Pinpoint the cell where the given text exists, returning its [X, Y] midpoint coordinate. 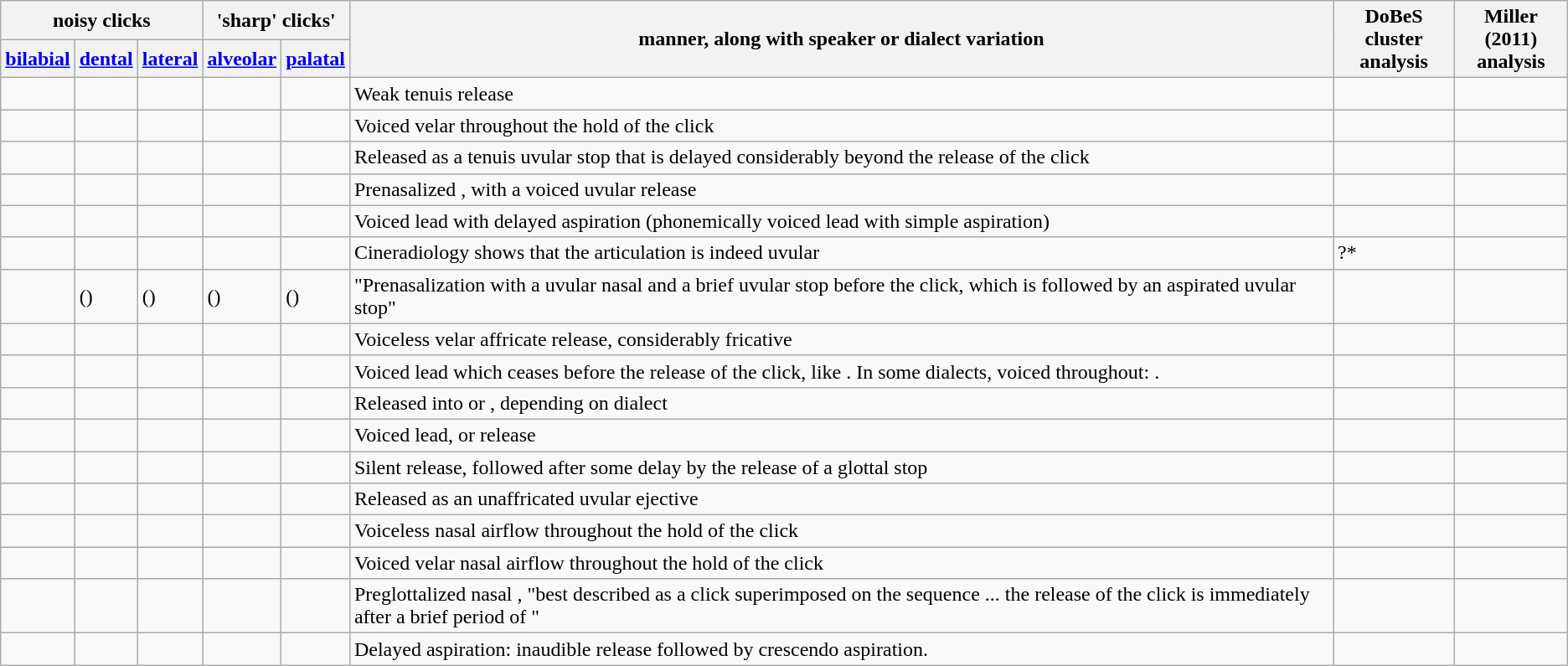
Cineradiology shows that the articulation is indeed uvular [841, 253]
palatal [316, 59]
Delayed aspiration: inaudible release followed by crescendo aspiration. [841, 649]
"Prenasalization with a uvular nasal and a brief uvular stop before the click, which is followed by an aspirated uvular stop" [841, 297]
bilabial [38, 59]
manner, along with speaker or dialect variation [841, 39]
Released as a tenuis uvular stop that is delayed considerably beyond the release of the click [841, 157]
Voiced lead which ceases before the release of the click, like . In some dialects, voiced throughout: . [841, 371]
Silent release, followed after some delay by the release of a glottal stop [841, 467]
'sharp' clicks' [276, 20]
lateral [170, 59]
DoBeS clusteranalysis [1394, 39]
Voiceless velar affricate release, considerably fricative [841, 339]
Voiced velar throughout the hold of the click [841, 126]
Voiced velar nasal airflow throughout the hold of the click [841, 563]
dental [106, 59]
Voiceless nasal airflow throughout the hold of the click [841, 531]
noisy clicks [102, 20]
Voiced lead with delayed aspiration (phonemically voiced lead with simple aspiration) [841, 221]
Released into or , depending on dialect [841, 403]
Released as an unaffricated uvular ejective [841, 499]
Miller (2011)analysis [1511, 39]
Voiced lead, or release [841, 435]
Preglottalized nasal , "best described as a click superimposed on the sequence ... the release of the click is immediately after a brief period of " [841, 607]
Prenasalized , with a voiced uvular release [841, 189]
Weak tenuis release [841, 94]
alveolar [242, 59]
?* [1394, 253]
